Return the [X, Y] coordinate for the center point of the cell that contains the specified text.  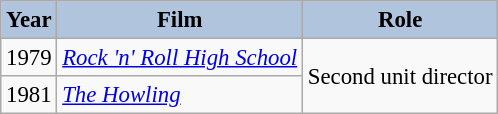
Second unit director [400, 76]
Film [180, 20]
Role [400, 20]
1979 [29, 58]
1981 [29, 95]
Rock 'n' Roll High School [180, 58]
The Howling [180, 95]
Year [29, 20]
